Return the [X, Y] coordinate for the center point of the cell that contains the specified text.  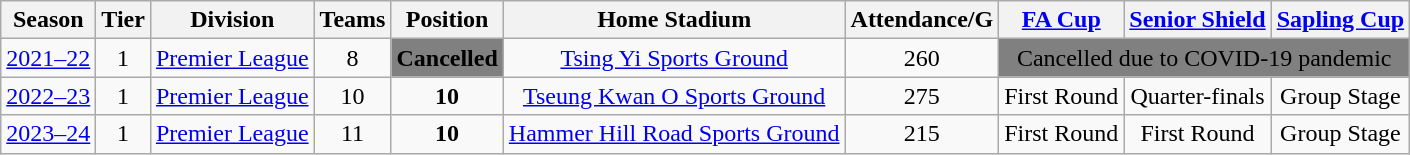
Teams [352, 20]
Tseung Kwan O Sports Ground [674, 96]
275 [922, 96]
Tier [124, 20]
8 [352, 58]
Season [48, 20]
Home Stadium [674, 20]
Senior Shield [1198, 20]
Tsing Yi Sports Ground [674, 58]
Cancelled [447, 58]
Attendance/G [922, 20]
11 [352, 134]
Position [447, 20]
260 [922, 58]
Quarter-finals [1198, 96]
Sapling Cup [1340, 20]
2021–22 [48, 58]
Cancelled due to COVID-19 pandemic [1204, 58]
2023–24 [48, 134]
Hammer Hill Road Sports Ground [674, 134]
FA Cup [1062, 20]
Division [232, 20]
215 [922, 134]
2022–23 [48, 96]
